Identify which cell holds the provided text, then report its (X, Y) central coordinate. 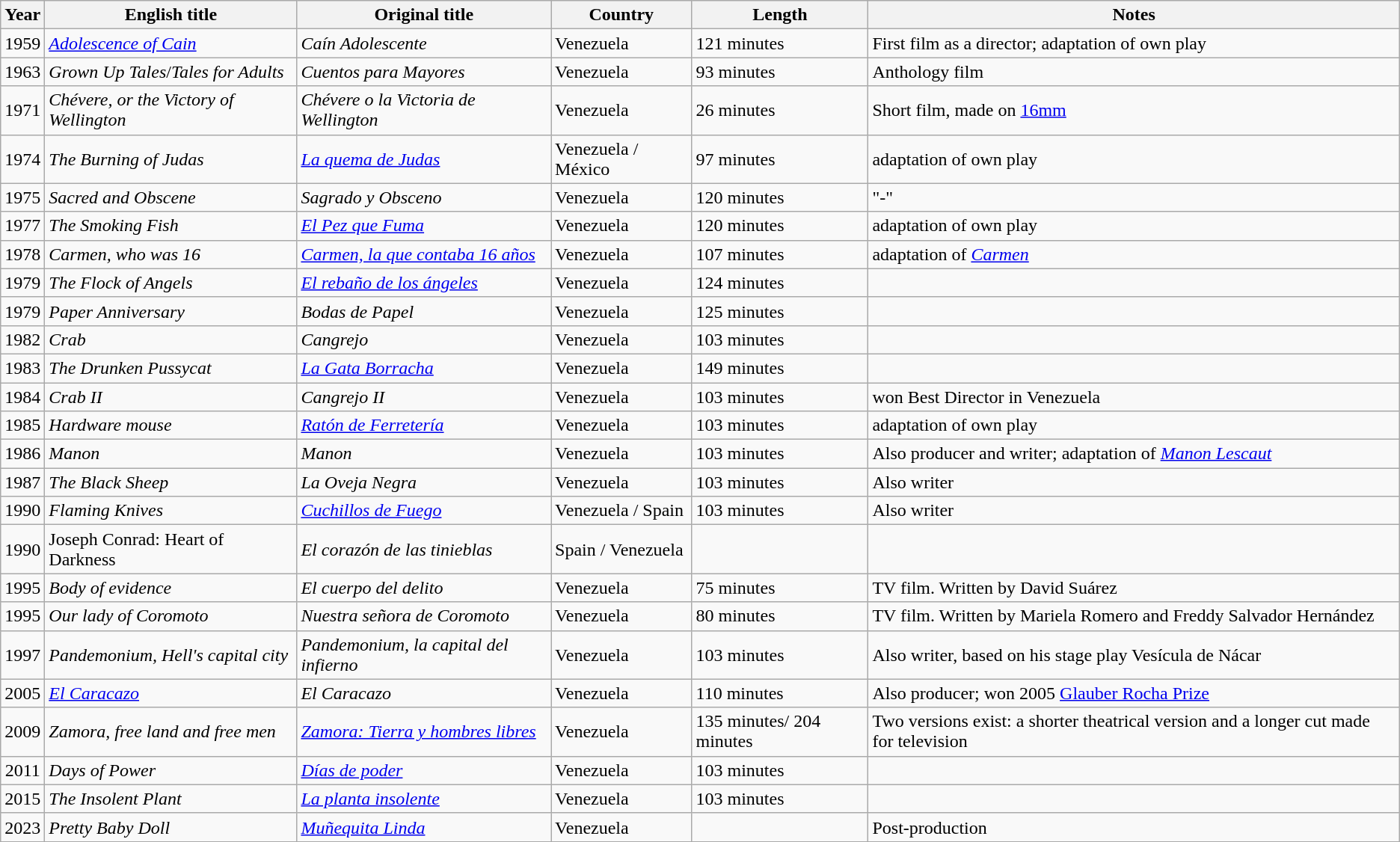
Also producer and writer; adaptation of Manon Lescaut (1134, 454)
124 minutes (780, 283)
75 minutes (780, 588)
Chévere, or the Victory of Wellington (171, 111)
Joseph Conrad: Heart of Darkness (171, 549)
El corazón de las tinieblas (424, 549)
Muñequita Linda (424, 827)
Cangrejo II (424, 397)
1985 (22, 425)
1997 (22, 655)
Ratón de Ferretería (424, 425)
1987 (22, 482)
Crab II (171, 397)
Cuentos para Mayores (424, 72)
107 minutes (780, 254)
Also producer; won 2005 Glauber Rocha Prize (1134, 693)
Flaming Knives (171, 511)
Post-production (1134, 827)
Two versions exist: a shorter theatrical version and a longer cut made for television (1134, 731)
135 minutes/ 204 minutes (780, 731)
La Oveja Negra (424, 482)
Días de poder (424, 770)
Sagrado y Obsceno (424, 197)
Anthology film (1134, 72)
El Pez que Fuma (424, 226)
1977 (22, 226)
Short film, made on 16mm (1134, 111)
Sacred and Obscene (171, 197)
Our lady of Coromoto (171, 616)
TV film. Written by Mariela Romero and Freddy Salvador Hernández (1134, 616)
Notes (1134, 15)
"-" (1134, 197)
El cuerpo del delito (424, 588)
2015 (22, 799)
The Black Sheep (171, 482)
Carmen, la que contaba 16 años (424, 254)
Zamora: Tierra y hombres libres (424, 731)
The Burning of Judas (171, 159)
Zamora, free land and free men (171, 731)
La planta insolente (424, 799)
won Best Director in Venezuela (1134, 397)
1984 (22, 397)
First film as a director; adaptation of own play (1134, 43)
110 minutes (780, 693)
2009 (22, 731)
Body of evidence (171, 588)
1983 (22, 368)
Year (22, 15)
The Drunken Pussycat (171, 368)
1978 (22, 254)
Chévere o la Victoria de Wellington (424, 111)
Country (621, 15)
Bodas de Papel (424, 311)
Crab (171, 339)
Cangrejo (424, 339)
Cuchillos de Fuego (424, 511)
Pretty Baby Doll (171, 827)
Also writer, based on his stage play Vesícula de Nácar (1134, 655)
149 minutes (780, 368)
Grown Up Tales/Tales for Adults (171, 72)
El rebaño de los ángeles (424, 283)
1959 (22, 43)
Carmen, who was 16 (171, 254)
The Flock of Angels (171, 283)
93 minutes (780, 72)
2023 (22, 827)
Length (780, 15)
Caín Adolescente (424, 43)
La quema de Judas (424, 159)
2011 (22, 770)
Paper Anniversary (171, 311)
2005 (22, 693)
TV film. Written by David Suárez (1134, 588)
121 minutes (780, 43)
125 minutes (780, 311)
97 minutes (780, 159)
Adolescence of Cain (171, 43)
adaptation of Carmen (1134, 254)
La Gata Borracha (424, 368)
1982 (22, 339)
1975 (22, 197)
Days of Power (171, 770)
Pandemonium, la capital del infierno (424, 655)
Hardware mouse (171, 425)
1971 (22, 111)
1974 (22, 159)
Venezuela / Spain (621, 511)
The Insolent Plant (171, 799)
80 minutes (780, 616)
The Smoking Fish (171, 226)
1963 (22, 72)
1986 (22, 454)
26 minutes (780, 111)
Venezuela / México (621, 159)
Original title (424, 15)
Spain / Venezuela (621, 549)
Nuestra señora de Coromoto (424, 616)
Pandemonium, Hell's capital city (171, 655)
English title (171, 15)
